Scan for the cell matching the given text and deliver its [x, y] coordinate at center. 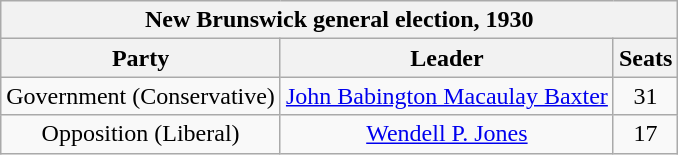
17 [645, 134]
New Brunswick general election, 1930 [340, 20]
Leader [446, 58]
Opposition (Liberal) [141, 134]
Government (Conservative) [141, 96]
John Babington Macaulay Baxter [446, 96]
Party [141, 58]
Wendell P. Jones [446, 134]
Seats [645, 58]
31 [645, 96]
